Return the [X, Y] coordinate for the center point of the cell that contains the specified text.  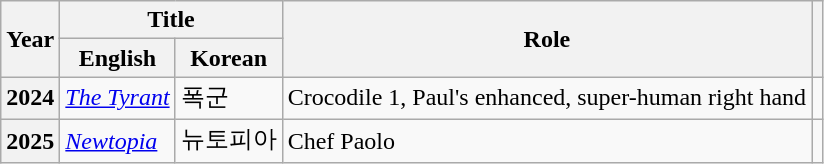
The Tyrant [118, 98]
Year [30, 39]
English [118, 58]
Crocodile 1, Paul's enhanced, super-human right hand [546, 98]
2024 [30, 98]
뉴토피아 [228, 140]
2025 [30, 140]
Chef Paolo [546, 140]
폭군 [228, 98]
Korean [228, 58]
Newtopia [118, 140]
Role [546, 39]
Title [171, 20]
